Extract the (x, y) coordinate from the center of the cell holding the provided text.  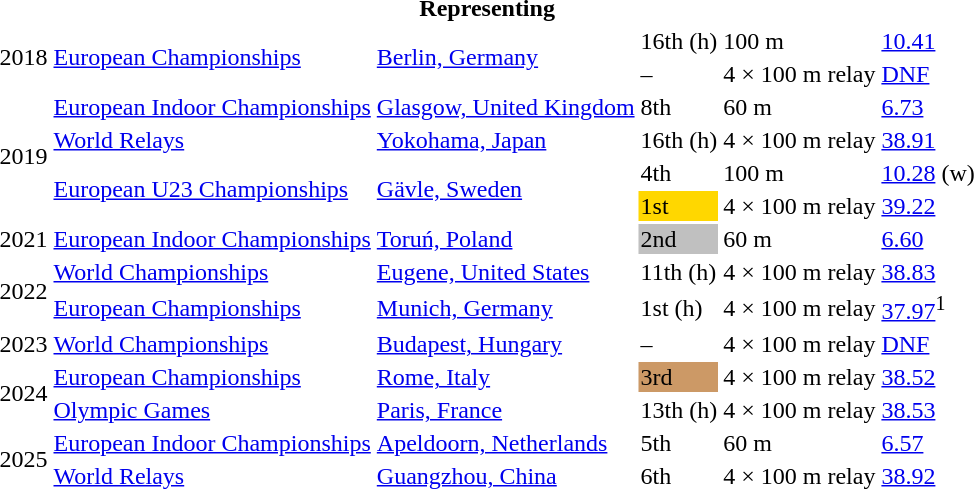
8th (679, 107)
Munich, Germany (506, 308)
3rd (679, 377)
11th (h) (679, 272)
Glasgow, United Kingdom (506, 107)
Apeldoorn, Netherlands (506, 443)
World Relays (212, 140)
Rome, Italy (506, 377)
European U23 Championships (212, 190)
1st (h) (679, 308)
1st (679, 206)
13th (h) (679, 410)
Toruń, Poland (506, 239)
5th (679, 443)
4th (679, 173)
Olympic Games (212, 410)
Budapest, Hungary (506, 344)
2nd (679, 239)
Yokohama, Japan (506, 140)
Paris, France (506, 410)
Berlin, Germany (506, 58)
Gävle, Sweden (506, 190)
Eugene, United States (506, 272)
